Return (x, y) of the center of cell containing provided text 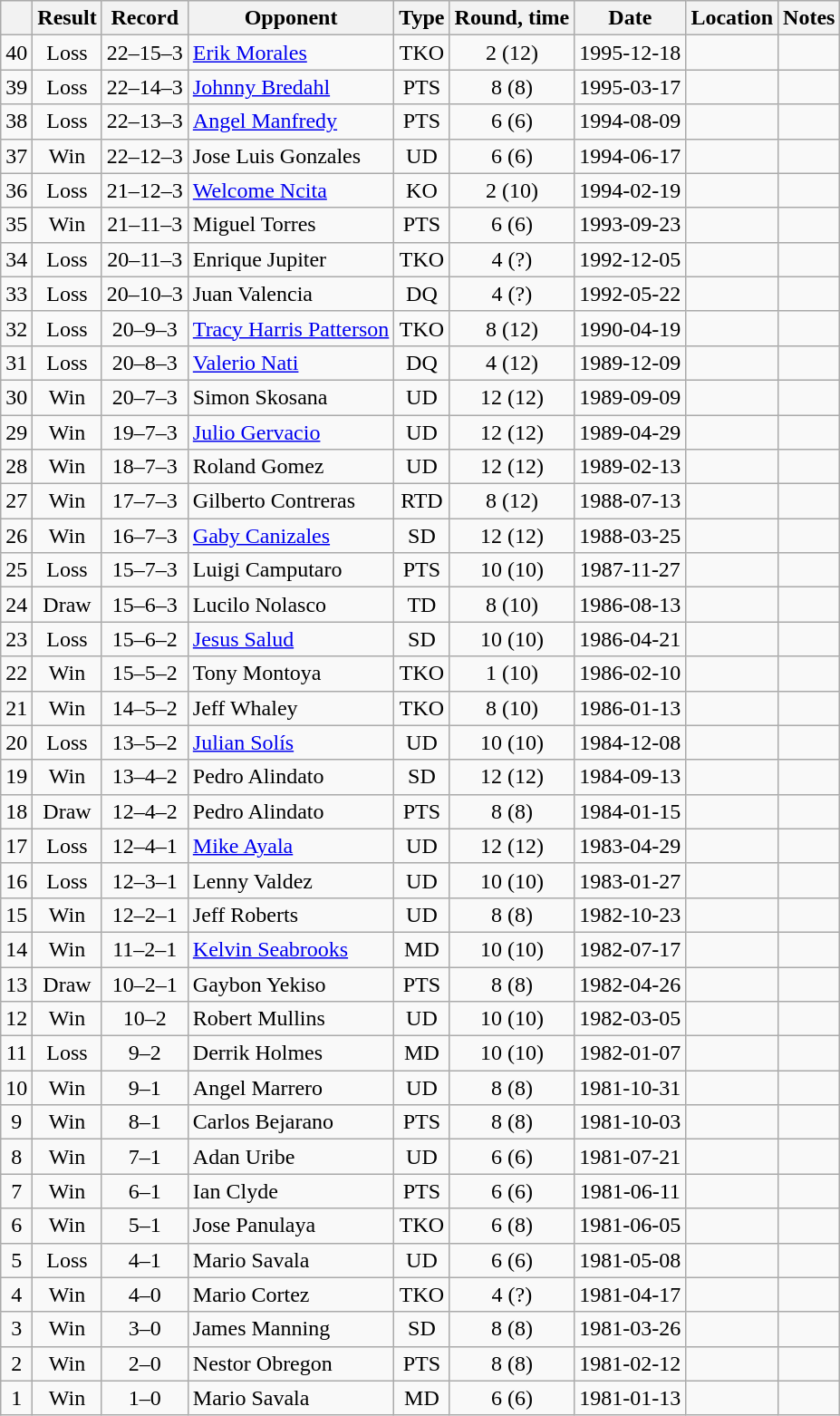
RTD (422, 501)
Gaybon Yekiso (290, 984)
1986-02-10 (631, 674)
19 (16, 777)
2 (10) (512, 190)
Jeff Roberts (290, 915)
Miguel Torres (290, 225)
Notes (809, 18)
Result (67, 18)
1981-01-13 (631, 1398)
16–7–3 (145, 536)
1984-09-13 (631, 777)
14–5–2 (145, 708)
31 (16, 363)
Mike Ayala (290, 846)
8–1 (145, 1122)
Simon Skosana (290, 397)
13 (16, 984)
17 (16, 846)
12–4–2 (145, 811)
Kelvin Seabrooks (290, 949)
5 (16, 1260)
15–5–2 (145, 674)
20–7–3 (145, 397)
7 (16, 1191)
1989-02-13 (631, 467)
Lenny Valdez (290, 880)
22–14–3 (145, 87)
28 (16, 467)
10–2 (145, 1019)
10–2–1 (145, 984)
Luigi Camputaro (290, 570)
Lucilo Nolasco (290, 605)
9–1 (145, 1088)
1995-12-18 (631, 53)
13–5–2 (145, 742)
1982-04-26 (631, 984)
1994-08-09 (631, 121)
12 (16, 1019)
6 (16, 1226)
20 (16, 742)
20–9–3 (145, 328)
Mario Cortez (290, 1295)
4 (12) (512, 363)
Type (422, 18)
33 (16, 294)
Roland Gomez (290, 467)
23 (16, 639)
1987-11-27 (631, 570)
Ian Clyde (290, 1191)
1982-01-07 (631, 1053)
39 (16, 87)
1 (10) (512, 674)
26 (16, 536)
Round, time (512, 18)
37 (16, 156)
1986-01-13 (631, 708)
Johnny Bredahl (290, 87)
1981-06-11 (631, 1191)
1993-09-23 (631, 225)
12–3–1 (145, 880)
Angel Marrero (290, 1088)
Tony Montoya (290, 674)
Record (145, 18)
Jose Luis Gonzales (290, 156)
20–8–3 (145, 363)
12–2–1 (145, 915)
15–6–2 (145, 639)
8 (16, 1157)
1989-09-09 (631, 397)
21 (16, 708)
Welcome Ncita (290, 190)
10 (16, 1088)
5–1 (145, 1226)
1989-04-29 (631, 432)
Juan Valencia (290, 294)
Tracy Harris Patterson (290, 328)
4–1 (145, 1260)
4–0 (145, 1295)
1992-05-22 (631, 294)
6 (8) (512, 1226)
Jesus Salud (290, 639)
Location (732, 18)
9–2 (145, 1053)
20–11–3 (145, 259)
7–1 (145, 1157)
1981-07-21 (631, 1157)
12–4–1 (145, 846)
22 (16, 674)
16 (16, 880)
32 (16, 328)
Jose Panulaya (290, 1226)
Robert Mullins (290, 1019)
Jeff Whaley (290, 708)
1988-07-13 (631, 501)
3 (16, 1329)
9 (16, 1122)
40 (16, 53)
24 (16, 605)
1995-03-17 (631, 87)
1983-04-29 (631, 846)
21–11–3 (145, 225)
18 (16, 811)
Gilberto Contreras (290, 501)
27 (16, 501)
2 (12) (512, 53)
James Manning (290, 1329)
1–0 (145, 1398)
Erik Morales (290, 53)
36 (16, 190)
1 (16, 1398)
30 (16, 397)
17–7–3 (145, 501)
15–6–3 (145, 605)
Date (631, 18)
21–12–3 (145, 190)
14 (16, 949)
15 (16, 915)
1982-10-23 (631, 915)
1992-12-05 (631, 259)
1981-02-12 (631, 1363)
KO (422, 190)
1990-04-19 (631, 328)
1981-10-03 (631, 1122)
38 (16, 121)
1986-08-13 (631, 605)
34 (16, 259)
2–0 (145, 1363)
18–7–3 (145, 467)
1989-12-09 (631, 363)
Julio Gervacio (290, 432)
1982-07-17 (631, 949)
Valerio Nati (290, 363)
35 (16, 225)
1986-04-21 (631, 639)
1982-03-05 (631, 1019)
Carlos Bejarano (290, 1122)
TD (422, 605)
Julian Solís (290, 742)
2 (16, 1363)
19–7–3 (145, 432)
1984-01-15 (631, 811)
22–12–3 (145, 156)
25 (16, 570)
Derrik Holmes (290, 1053)
Enrique Jupiter (290, 259)
22–15–3 (145, 53)
1994-06-17 (631, 156)
4 (16, 1295)
1983-01-27 (631, 880)
22–13–3 (145, 121)
Adan Uribe (290, 1157)
1981-04-17 (631, 1295)
6–1 (145, 1191)
3–0 (145, 1329)
1981-10-31 (631, 1088)
20–10–3 (145, 294)
1994-02-19 (631, 190)
29 (16, 432)
1981-06-05 (631, 1226)
11 (16, 1053)
1988-03-25 (631, 536)
13–4–2 (145, 777)
Gaby Canizales (290, 536)
1984-12-08 (631, 742)
15–7–3 (145, 570)
11–2–1 (145, 949)
Angel Manfredy (290, 121)
1981-05-08 (631, 1260)
1981-03-26 (631, 1329)
Opponent (290, 18)
Nestor Obregon (290, 1363)
